Detect which cell encompasses the target text, then output its (X, Y) center coordinate. 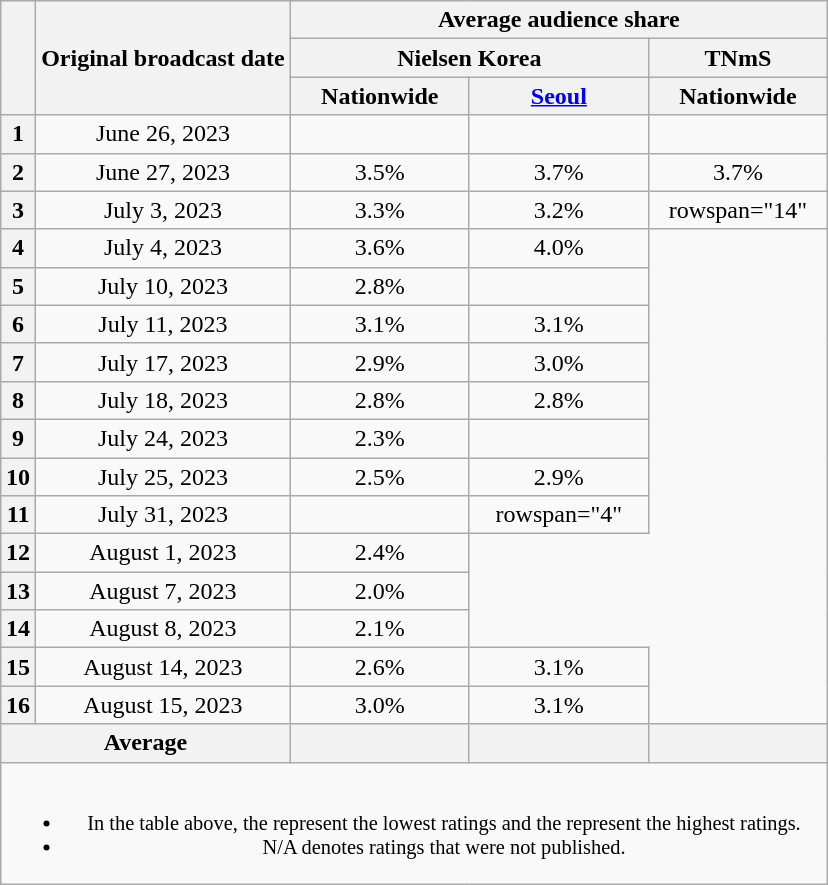
July 17, 2023 (164, 362)
July 4, 2023 (164, 248)
June 26, 2023 (164, 134)
Average audience share (558, 20)
August 15, 2023 (164, 705)
3.6% (380, 248)
5 (18, 286)
2.1% (380, 629)
2 (18, 172)
6 (18, 324)
August 7, 2023 (164, 591)
2.0% (380, 591)
July 31, 2023 (164, 515)
Original broadcast date (164, 58)
3 (18, 210)
In the table above, the represent the lowest ratings and the represent the highest ratings.N/A denotes ratings that were not published. (414, 823)
2.6% (380, 667)
13 (18, 591)
Seoul (558, 96)
July 3, 2023 (164, 210)
August 14, 2023 (164, 667)
10 (18, 477)
3.3% (380, 210)
15 (18, 667)
rowspan="4" (558, 515)
4 (18, 248)
7 (18, 362)
July 18, 2023 (164, 400)
July 25, 2023 (164, 477)
2.4% (380, 553)
2.5% (380, 477)
11 (18, 515)
July 24, 2023 (164, 438)
8 (18, 400)
3.2% (558, 210)
9 (18, 438)
16 (18, 705)
3.5% (380, 172)
August 1, 2023 (164, 553)
June 27, 2023 (164, 172)
rowspan="14" (738, 210)
Nielsen Korea (469, 58)
August 8, 2023 (164, 629)
12 (18, 553)
July 11, 2023 (164, 324)
1 (18, 134)
July 10, 2023 (164, 286)
14 (18, 629)
Average (146, 743)
TNmS (738, 58)
2.3% (380, 438)
4.0% (558, 248)
